Scan for the cell matching the given text and deliver its [X, Y] coordinate at center. 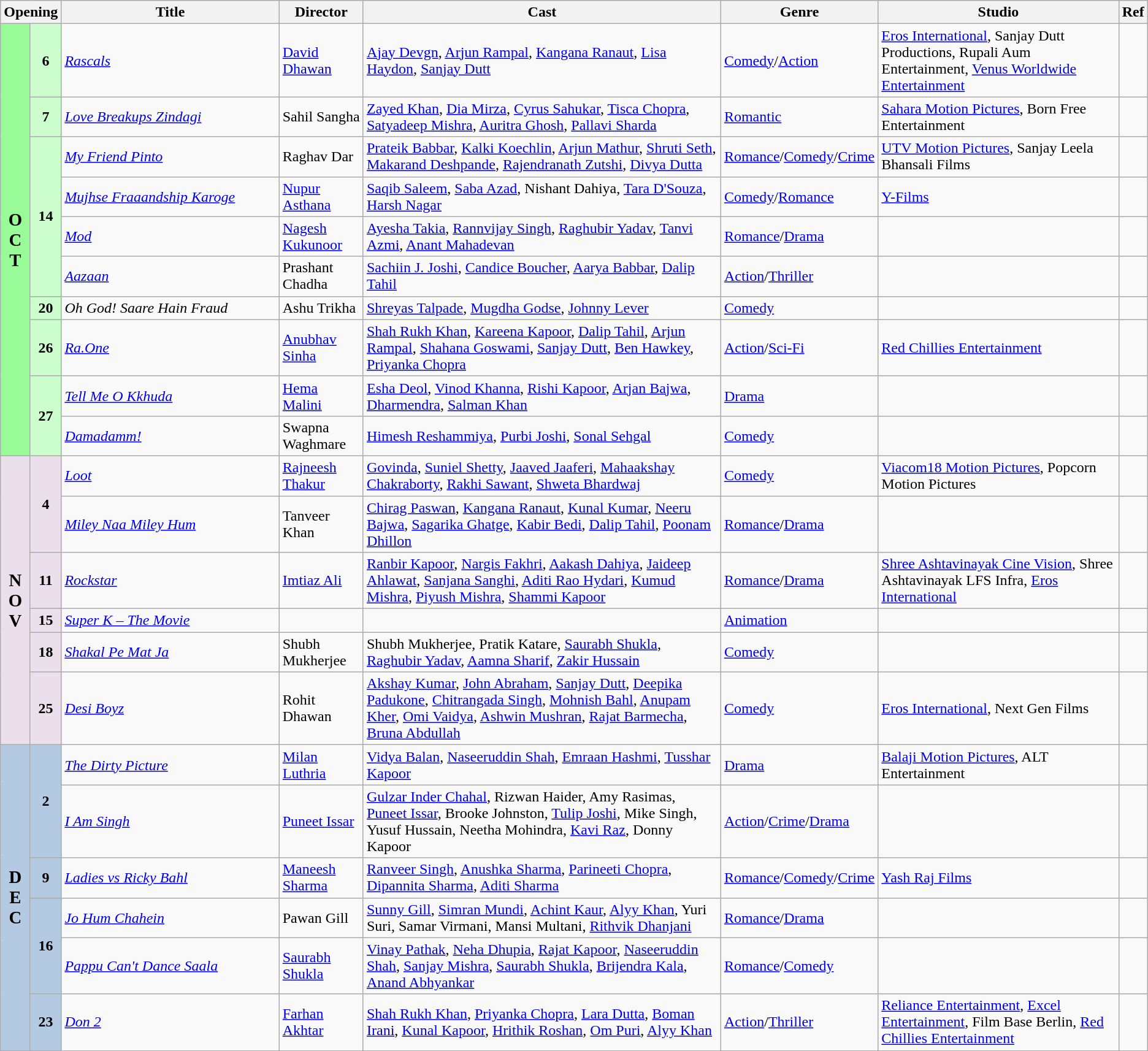
Damadamm! [170, 435]
Action/Sci-Fi [799, 348]
Saurabh Shukla [321, 966]
Puneet Issar [321, 822]
I Am Singh [170, 822]
Zayed Khan, Dia Mirza, Cyrus Sahukar, Tisca Chopra, Satyadeep Mishra, Auritra Ghosh, Pallavi Sharda [542, 117]
Animation [799, 621]
Tanveer Khan [321, 524]
23 [45, 1022]
16 [45, 946]
Comedy/Action [799, 60]
Shubh Mukherjee, Pratik Katare, Saurabh Shukla, Raghubir Yadav, Aamna Sharif, Zakir Hussain [542, 652]
Esha Deol, Vinod Khanna, Rishi Kapoor, Arjan Bajwa, Dharmendra, Salman Khan [542, 396]
Genre [799, 12]
Yash Raj Films [998, 878]
Eros International, Next Gen Films [998, 709]
DEC [15, 898]
Action/Crime/Drama [799, 822]
Jo Hum Chahein [170, 917]
11 [45, 581]
Prashant Chadha [321, 276]
Romantic [799, 117]
Shree Ashtavinayak Cine Vision, Shree Ashtavinayak LFS Infra, Eros International [998, 581]
Ranveer Singh, Anushka Sharma, Parineeti Chopra, Dipannita Sharma, Aditi Sharma [542, 878]
Romance/Comedy [799, 966]
Saqib Saleem, Saba Azad, Nishant Dahiya, Tara D'Souza, Harsh Nagar [542, 196]
Y-Films [998, 196]
18 [45, 652]
Viacom18 Motion Pictures, Popcorn Motion Pictures [998, 476]
6 [45, 60]
Ref [1133, 12]
Balaji Motion Pictures, ALT Entertainment [998, 765]
My Friend Pinto [170, 157]
Rockstar [170, 581]
Nupur Asthana [321, 196]
Sachiin J. Joshi, Candice Boucher, Aarya Babbar, Dalip Tahil [542, 276]
Eros International, Sanjay Dutt Productions, Rupali Aum Entertainment, Venus Worldwide Entertainment [998, 60]
20 [45, 308]
9 [45, 878]
Super K – The Movie [170, 621]
Imtiaz Ali [321, 581]
David Dhawan [321, 60]
Mujhse Fraaandship Karoge [170, 196]
27 [45, 416]
14 [45, 216]
Anubhav Sinha [321, 348]
Title [170, 12]
Pawan Gill [321, 917]
Love Breakups Zindagi [170, 117]
4 [45, 504]
Comedy/Romance [799, 196]
Rohit Dhawan [321, 709]
Ra.One [170, 348]
2 [45, 801]
UTV Motion Pictures, Sanjay Leela Bhansali Films [998, 157]
Tell Me O Kkhuda [170, 396]
The Dirty Picture [170, 765]
Farhan Akhtar [321, 1022]
Don 2 [170, 1022]
Sahil Sangha [321, 117]
25 [45, 709]
Reliance Entertainment, Excel Entertainment, Film Base Berlin, Red Chillies Entertainment [998, 1022]
Nagesh Kukunoor [321, 237]
Aazaan [170, 276]
Chirag Paswan, Kangana Ranaut, Kunal Kumar, Neeru Bajwa, Sagarika Ghatge, Kabir Bedi, Dalip Tahil, Poonam Dhillon [542, 524]
Director [321, 12]
Maneesh Sharma [321, 878]
Shah Rukh Khan, Priyanka Chopra, Lara Dutta, Boman Irani, Kunal Kapoor, Hrithik Roshan, Om Puri, Alyy Khan [542, 1022]
Opening [31, 12]
Vinay Pathak, Neha Dhupia, Rajat Kapoor, Naseeruddin Shah, Sanjay Mishra, Saurabh Shukla, Brijendra Kala, Anand Abhyankar [542, 966]
Shah Rukh Khan, Kareena Kapoor, Dalip Tahil, Arjun Rampal, Shahana Goswami, Sanjay Dutt, Ben Hawkey, Priyanka Chopra [542, 348]
Vidya Balan, Naseeruddin Shah, Emraan Hashmi, Tusshar Kapoor [542, 765]
Oh God! Saare Hain Fraud [170, 308]
Shreyas Talpade, Mugdha Godse, Johnny Lever [542, 308]
7 [45, 117]
Rajneesh Thakur [321, 476]
Govinda, Suniel Shetty, Jaaved Jaaferi, Mahaakshay Chakraborty, Rakhi Sawant, Shweta Bhardwaj [542, 476]
Sahara Motion Pictures, Born Free Entertainment [998, 117]
Miley Naa Miley Hum [170, 524]
NOV [15, 600]
Prateik Babbar, Kalki Koechlin, Arjun Mathur, Shruti Seth, Makarand Deshpande, Rajendranath Zutshi, Divya Dutta [542, 157]
26 [45, 348]
Red Chillies Entertainment [998, 348]
Sunny Gill, Simran Mundi, Achint Kaur, Alyy Khan, Yuri Suri, Samar Virmani, Mansi Multani, Rithvik Dhanjani [542, 917]
Hema Malini [321, 396]
Desi Boyz [170, 709]
OCT [15, 240]
Swapna Waghmare [321, 435]
Mod [170, 237]
Raghav Dar [321, 157]
15 [45, 621]
Himesh Reshammiya, Purbi Joshi, Sonal Sehgal [542, 435]
Ayesha Takia, Rannvijay Singh, Raghubir Yadav, Tanvi Azmi, Anant Mahadevan [542, 237]
Ajay Devgn, Arjun Rampal, Kangana Ranaut, Lisa Haydon, Sanjay Dutt [542, 60]
Milan Luthria [321, 765]
Shakal Pe Mat Ja [170, 652]
Studio [998, 12]
Rascals [170, 60]
Ladies vs Ricky Bahl [170, 878]
Ranbir Kapoor, Nargis Fakhri, Aakash Dahiya, Jaideep Ahlawat, Sanjana Sanghi, Aditi Rao Hydari, Kumud Mishra, Piyush Mishra, Shammi Kapoor [542, 581]
Ashu Trikha [321, 308]
Pappu Can't Dance Saala [170, 966]
Cast [542, 12]
Loot [170, 476]
Shubh Mukherjee [321, 652]
